Pinpoint the cell where the given text exists, returning its [x, y] midpoint coordinate. 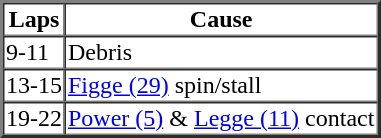
13-15 [34, 86]
Figge (29) spin/stall [221, 86]
Laps [34, 20]
Cause [221, 20]
Power (5) & Legge (11) contact [221, 118]
9-11 [34, 52]
Debris [221, 52]
19-22 [34, 118]
